Find where the given text appears and provide that cell's center as (X, Y) coordinate. 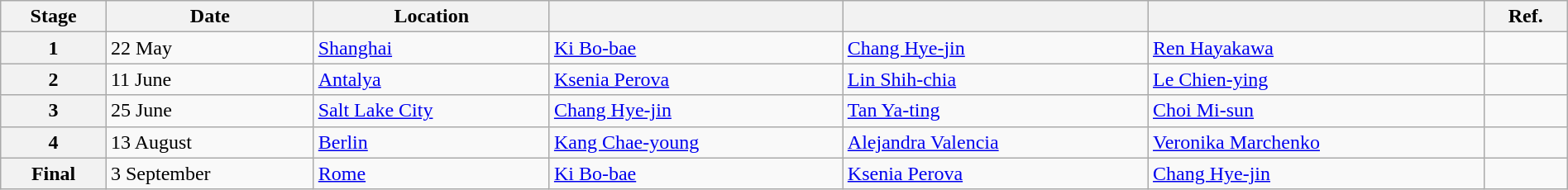
3 September (210, 173)
Berlin (432, 142)
4 (54, 142)
Rome (432, 173)
22 May (210, 48)
Veronika Marchenko (1317, 142)
25 June (210, 111)
Final (54, 173)
11 June (210, 79)
Location (432, 17)
Choi Mi-sun (1317, 111)
Date (210, 17)
1 (54, 48)
Le Chien-ying (1317, 79)
3 (54, 111)
Salt Lake City (432, 111)
Tan Ya-ting (996, 111)
Kang Chae-young (696, 142)
Antalya (432, 79)
Stage (54, 17)
Alejandra Valencia (996, 142)
Ren Hayakawa (1317, 48)
Ref. (1525, 17)
Shanghai (432, 48)
Lin Shih-chia (996, 79)
2 (54, 79)
13 August (210, 142)
